Capture the cell that displays the provided text and extract its (X, Y) central coordinate. 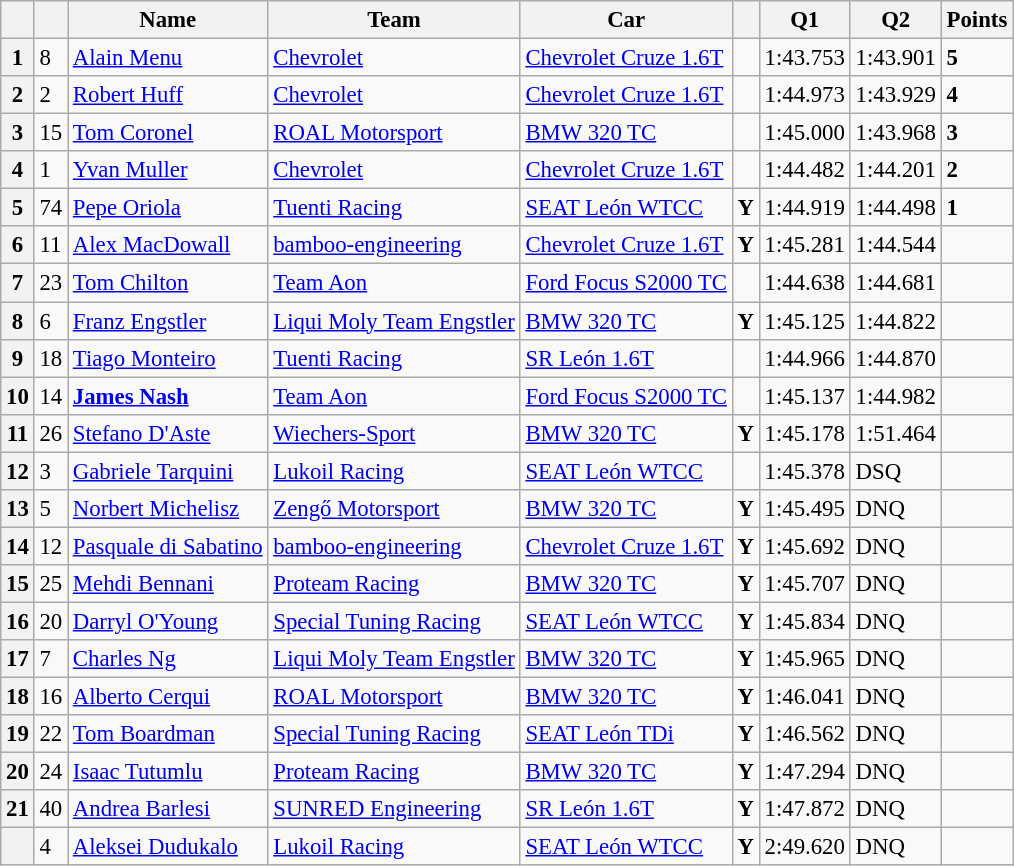
1:46.562 (804, 734)
1:45.378 (804, 471)
17 (18, 659)
Alberto Cerqui (168, 697)
1:45.178 (804, 433)
DSQ (896, 471)
1:45.495 (804, 509)
Wiechers-Sport (394, 433)
1:47.872 (804, 809)
1:43.753 (804, 58)
19 (18, 734)
24 (50, 772)
1:44.201 (896, 170)
Points (976, 20)
13 (18, 509)
Alain Menu (168, 58)
1:44.973 (804, 95)
Name (168, 20)
Alex MacDowall (168, 245)
1:43.968 (896, 133)
Tiago Monteiro (168, 358)
Tom Boardman (168, 734)
1:44.482 (804, 170)
1:45.707 (804, 584)
2:49.620 (804, 847)
1:44.919 (804, 208)
SUNRED Engineering (394, 809)
Zengő Motorsport (394, 509)
21 (18, 809)
1:45.692 (804, 546)
74 (50, 208)
SEAT León TDi (626, 734)
Gabriele Tarquini (168, 471)
Car (626, 20)
1:44.544 (896, 245)
1:45.137 (804, 396)
Stefano D'Aste (168, 433)
1:45.000 (804, 133)
Norbert Michelisz (168, 509)
1:45.965 (804, 659)
22 (50, 734)
1:44.638 (804, 283)
1:44.870 (896, 358)
9 (18, 358)
1:45.281 (804, 245)
Robert Huff (168, 95)
1:43.929 (896, 95)
1:45.125 (804, 321)
Andrea Barlesi (168, 809)
Tom Coronel (168, 133)
Pasquale di Sabatino (168, 546)
Q1 (804, 20)
Q2 (896, 20)
1:43.901 (896, 58)
1:44.966 (804, 358)
1:45.834 (804, 621)
1:44.681 (896, 283)
1:46.041 (804, 697)
Pepe Oriola (168, 208)
James Nash (168, 396)
40 (50, 809)
Aleksei Dudukalo (168, 847)
25 (50, 584)
23 (50, 283)
Team (394, 20)
Charles Ng (168, 659)
Mehdi Bennani (168, 584)
10 (18, 396)
1:44.982 (896, 396)
Isaac Tutumlu (168, 772)
Tom Chilton (168, 283)
Franz Engstler (168, 321)
1:47.294 (804, 772)
1:44.498 (896, 208)
1:44.822 (896, 321)
26 (50, 433)
Yvan Muller (168, 170)
1:51.464 (896, 433)
Darryl O'Young (168, 621)
